Return the (x, y) coordinate for the center point of the cell that contains the specified text.  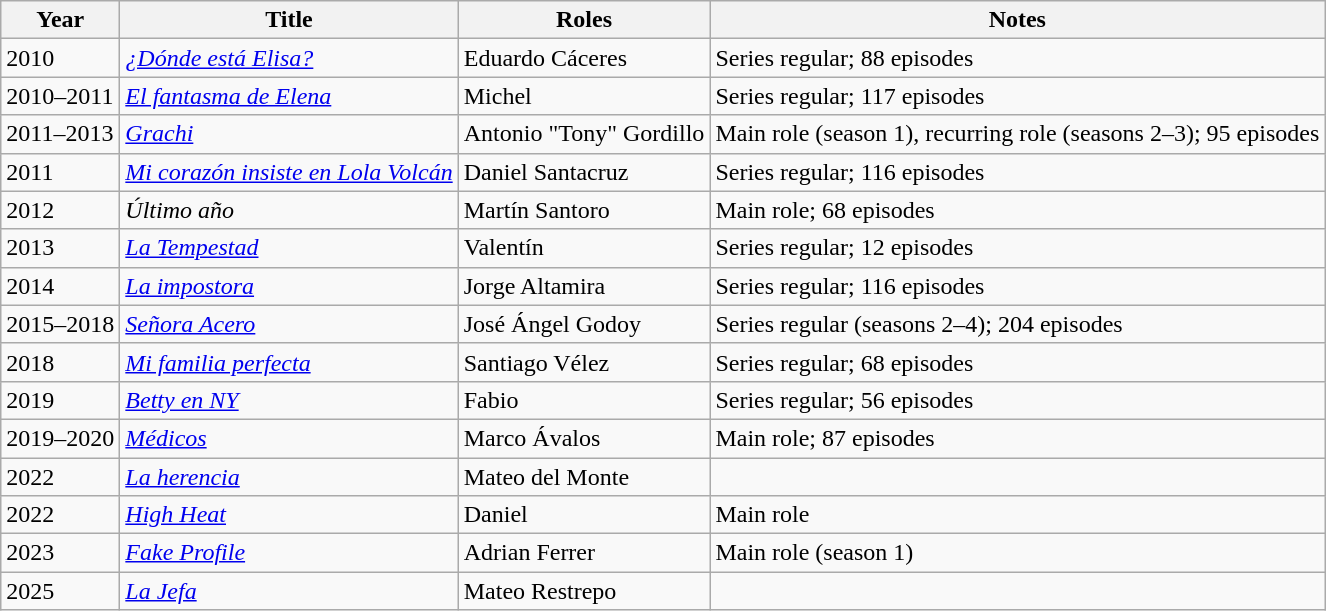
Señora Acero (289, 324)
2010 (60, 58)
Médicos (289, 438)
La herencia (289, 477)
Betty en NY (289, 400)
Último año (289, 210)
Eduardo Cáceres (584, 58)
Series regular; 68 episodes (1018, 362)
La impostora (289, 286)
2023 (60, 553)
Series regular; 88 episodes (1018, 58)
Main role (1018, 515)
Roles (584, 20)
Main role; 87 episodes (1018, 438)
2025 (60, 591)
Mi familia perfecta (289, 362)
Santiago Vélez (584, 362)
Series regular; 12 episodes (1018, 248)
Mateo del Monte (584, 477)
Mi corazón insiste en Lola Volcán (289, 172)
Grachi (289, 134)
2012 (60, 210)
La Tempestad (289, 248)
Valentín (584, 248)
2014 (60, 286)
El fantasma de Elena (289, 96)
Marco Ávalos (584, 438)
Daniel (584, 515)
Mateo Restrepo (584, 591)
Main role (season 1), recurring role (seasons 2–3); 95 episodes (1018, 134)
2011–2013 (60, 134)
Jorge Altamira (584, 286)
Series regular (seasons 2–4); 204 episodes (1018, 324)
Notes (1018, 20)
Antonio "Tony" Gordillo (584, 134)
La Jefa (289, 591)
Fabio (584, 400)
2018 (60, 362)
Series regular; 117 episodes (1018, 96)
José Ángel Godoy (584, 324)
Fake Profile (289, 553)
2015–2018 (60, 324)
2019 (60, 400)
High Heat (289, 515)
2019–2020 (60, 438)
2013 (60, 248)
Main role; 68 episodes (1018, 210)
2011 (60, 172)
Main role (season 1) (1018, 553)
Year (60, 20)
Series regular; 56 episodes (1018, 400)
Daniel Santacruz (584, 172)
Martín Santoro (584, 210)
Michel (584, 96)
¿Dónde está Elisa? (289, 58)
Title (289, 20)
2010–2011 (60, 96)
Adrian Ferrer (584, 553)
